Capture the cell that displays the provided text and extract its [x, y] central coordinate. 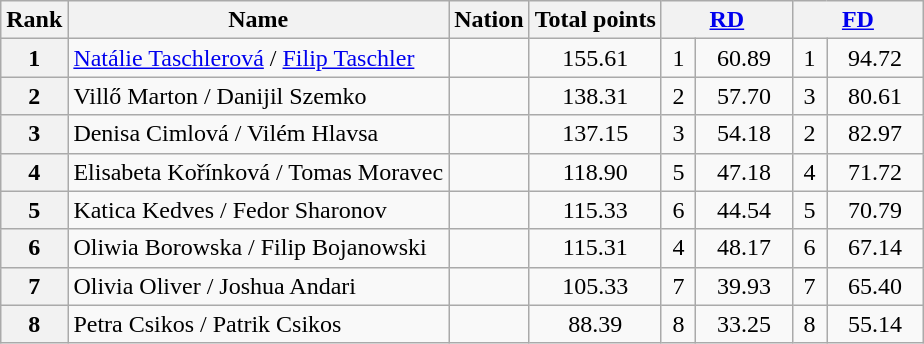
Rank [34, 20]
71.72 [876, 172]
70.79 [876, 210]
80.61 [876, 96]
60.89 [744, 58]
33.25 [744, 324]
155.61 [595, 58]
Katica Kedves / Fedor Sharonov [258, 210]
FD [858, 20]
82.97 [876, 134]
137.15 [595, 134]
Petra Csikos / Patrik Csikos [258, 324]
67.14 [876, 248]
115.31 [595, 248]
Total points [595, 20]
54.18 [744, 134]
47.18 [744, 172]
55.14 [876, 324]
48.17 [744, 248]
65.40 [876, 286]
Olivia Oliver / Joshua Andari [258, 286]
Nation [489, 20]
57.70 [744, 96]
88.39 [595, 324]
Elisabeta Kořínková / Tomas Moravec [258, 172]
138.31 [595, 96]
Oliwia Borowska / Filip Bojanowski [258, 248]
Natálie Taschlerová / Filip Taschler [258, 58]
118.90 [595, 172]
115.33 [595, 210]
44.54 [744, 210]
39.93 [744, 286]
Denisa Cimlová / Vilém Hlavsa [258, 134]
Villő Marton / Danijil Szemko [258, 96]
Name [258, 20]
RD [726, 20]
105.33 [595, 286]
94.72 [876, 58]
